For the text-containing cell, return its midpoint in [x, y] coordinate format. 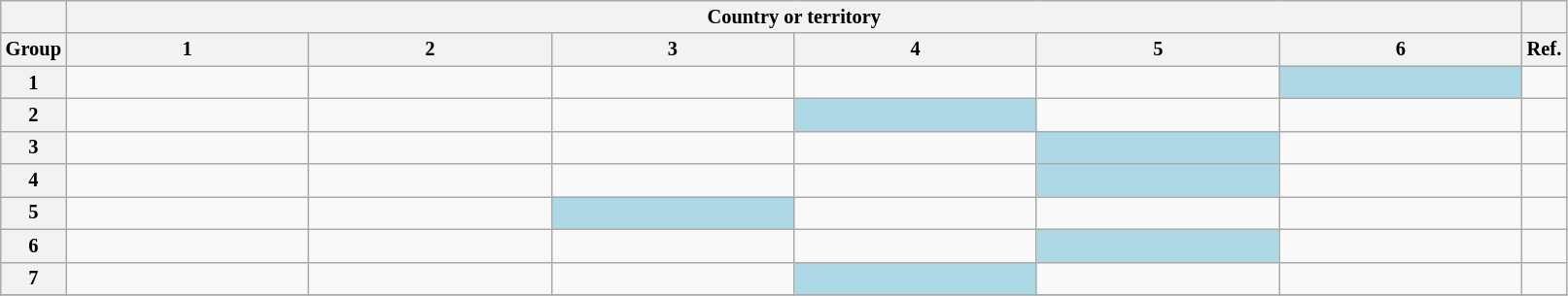
Country or territory [794, 16]
Group [33, 49]
7 [33, 279]
Ref. [1544, 49]
